Determine the [x, y] coordinate at the center of the cell enclosing the given text.  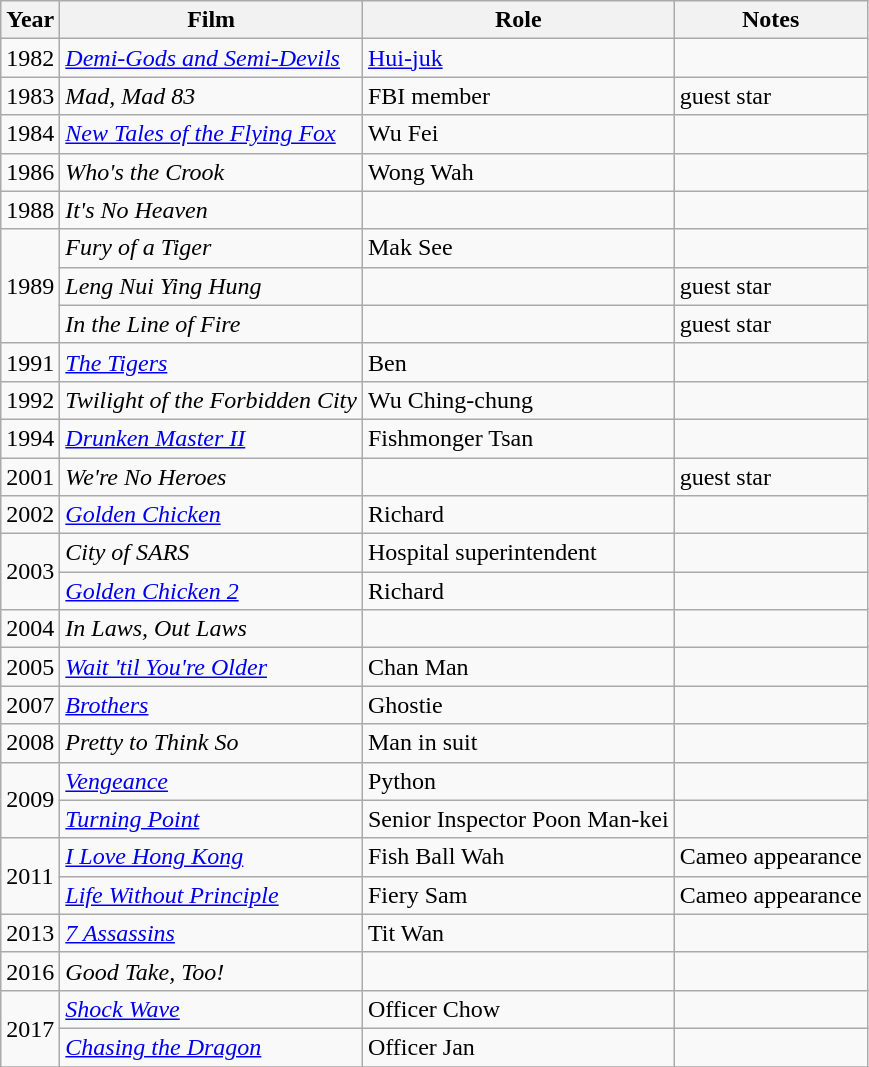
Good Take, Too! [212, 971]
2016 [30, 971]
1984 [30, 134]
1989 [30, 286]
Wait 'til You're Older [212, 667]
2004 [30, 629]
Drunken Master II [212, 438]
1983 [30, 96]
Senior Inspector Poon Man-kei [518, 819]
New Tales of the Flying Fox [212, 134]
Role [518, 20]
Wu Fei [518, 134]
1982 [30, 58]
2011 [30, 876]
Man in suit [518, 743]
Tit Wan [518, 933]
1991 [30, 362]
In Laws, Out Laws [212, 629]
Golden Chicken [212, 515]
2017 [30, 1028]
1992 [30, 400]
Life Without Principle [212, 895]
Chan Man [518, 667]
Fiery Sam [518, 895]
Mak See [518, 248]
Who's the Crook [212, 172]
We're No Heroes [212, 477]
Pretty to Think So [212, 743]
Fishmonger Tsan [518, 438]
7 Assassins [212, 933]
Hui-juk [518, 58]
Fury of a Tiger [212, 248]
Vengeance [212, 781]
1988 [30, 210]
Shock Wave [212, 1009]
Wu Ching-chung [518, 400]
Notes [770, 20]
Officer Chow [518, 1009]
2008 [30, 743]
2003 [30, 572]
Chasing the Dragon [212, 1047]
City of SARS [212, 553]
Python [518, 781]
Mad, Mad 83 [212, 96]
Hospital superintendent [518, 553]
It's No Heaven [212, 210]
Brothers [212, 705]
Officer Jan [518, 1047]
Golden Chicken 2 [212, 591]
Ben [518, 362]
2009 [30, 800]
1986 [30, 172]
The Tigers [212, 362]
Ghostie [518, 705]
Leng Nui Ying Hung [212, 286]
Year [30, 20]
2002 [30, 515]
2001 [30, 477]
2007 [30, 705]
Demi-Gods and Semi-Devils [212, 58]
Twilight of the Forbidden City [212, 400]
FBI member [518, 96]
2013 [30, 933]
Fish Ball Wah [518, 857]
Wong Wah [518, 172]
Turning Point [212, 819]
Film [212, 20]
1994 [30, 438]
I Love Hong Kong [212, 857]
2005 [30, 667]
In the Line of Fire [212, 324]
